Determine the (x, y) coordinate at the center of the cell enclosing the given text.  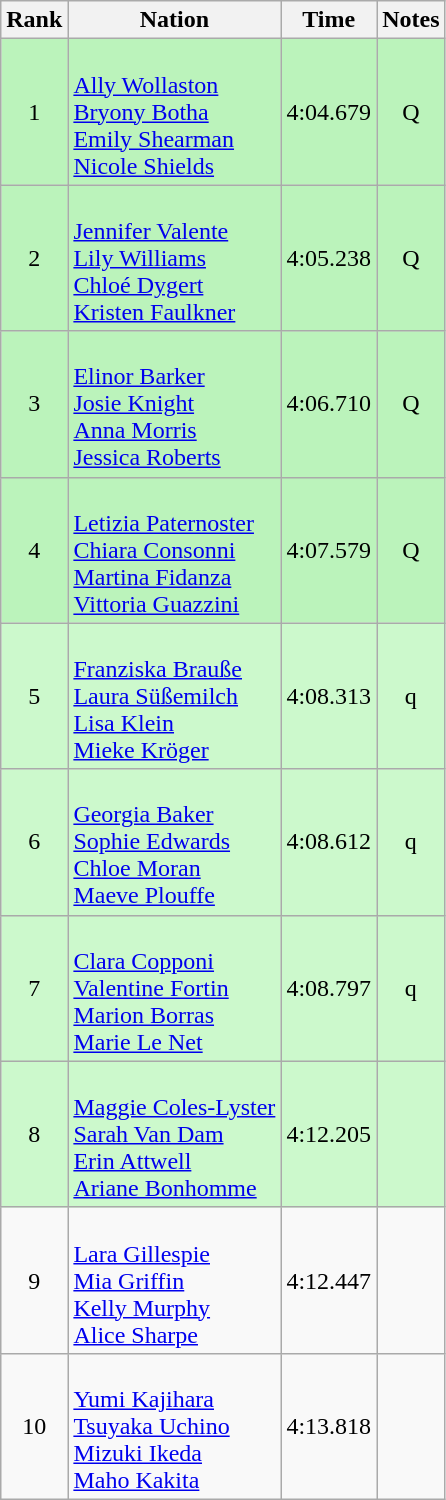
Lara GillespieMia GriffinKelly MurphyAlice Sharpe (174, 1280)
Elinor BarkerJosie KnightAnna MorrisJessica Roberts (174, 404)
Maggie Coles-LysterSarah Van DamErin AttwellAriane Bonhomme (174, 1134)
Ally WollastonBryony BothaEmily ShearmanNicole Shields (174, 112)
3 (34, 404)
9 (34, 1280)
Letizia PaternosterChiara ConsonniMartina FidanzaVittoria Guazzini (174, 550)
4:07.579 (329, 550)
4:13.818 (329, 1426)
Notes (411, 20)
6 (34, 842)
Georgia BakerSophie EdwardsChloe MoranMaeve Plouffe (174, 842)
Franziska BraußeLaura SüßemilchLisa KleinMieke Kröger (174, 696)
2 (34, 258)
Rank (34, 20)
4:08.313 (329, 696)
5 (34, 696)
4:05.238 (329, 258)
4:12.205 (329, 1134)
Clara CopponiValentine FortinMarion BorrasMarie Le Net (174, 988)
Time (329, 20)
Yumi KajiharaTsuyaka UchinoMizuki IkedaMaho Kakita (174, 1426)
4 (34, 550)
10 (34, 1426)
4:08.797 (329, 988)
Jennifer ValenteLily WilliamsChloé DygertKristen Faulkner (174, 258)
4:04.679 (329, 112)
Nation (174, 20)
8 (34, 1134)
7 (34, 988)
4:12.447 (329, 1280)
1 (34, 112)
4:08.612 (329, 842)
4:06.710 (329, 404)
